Extract the (X, Y) coordinate from the center of the cell holding the provided text.  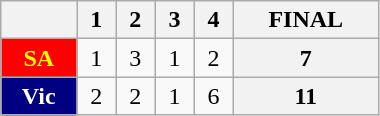
4 (214, 20)
Vic (39, 96)
7 (306, 58)
6 (214, 96)
FINAL (306, 20)
SA (39, 58)
11 (306, 96)
